Return (X, Y) of the center of cell containing provided text 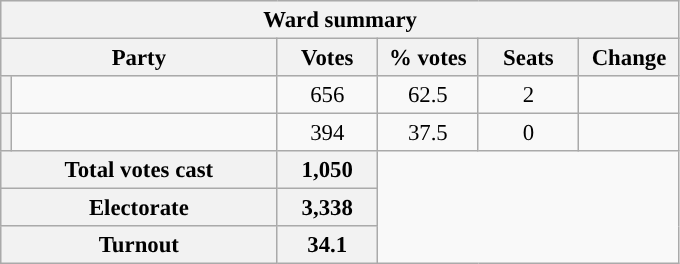
34.1 (328, 245)
656 (328, 95)
Turnout (139, 245)
1,050 (328, 170)
62.5 (428, 95)
Ward summary (340, 20)
394 (328, 133)
Party (139, 58)
37.5 (428, 133)
Change (630, 58)
% votes (428, 58)
3,338 (328, 208)
2 (528, 95)
0 (528, 133)
Seats (528, 58)
Electorate (139, 208)
Votes (328, 58)
Total votes cast (139, 170)
